Search for the cell housing the specified text and yield its (X, Y) center coordinate. 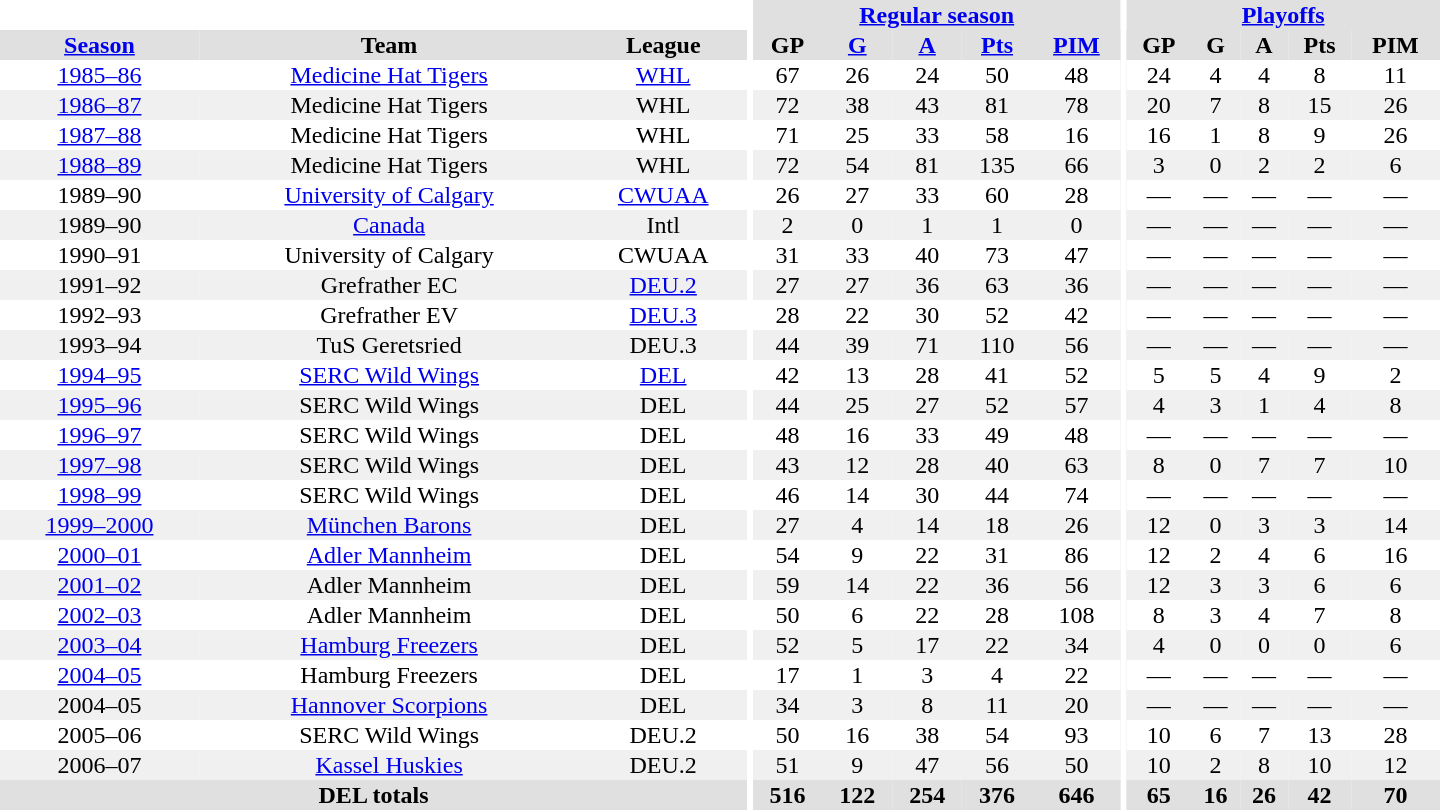
74 (1076, 495)
376 (997, 795)
1987–88 (100, 135)
DEL totals (374, 795)
München Barons (389, 525)
15 (1320, 105)
516 (787, 795)
46 (787, 495)
135 (997, 165)
Kassel Huskies (389, 765)
1994–95 (100, 375)
60 (997, 195)
Grefrather EV (389, 315)
70 (1396, 795)
58 (997, 135)
49 (997, 435)
2005–06 (100, 735)
93 (1076, 735)
1998–99 (100, 495)
18 (997, 525)
254 (927, 795)
1986–87 (100, 105)
TuS Geretsried (389, 345)
2002–03 (100, 615)
League (663, 45)
2003–04 (100, 645)
Playoffs (1283, 15)
Hannover Scorpions (389, 705)
1996–97 (100, 435)
108 (1076, 615)
59 (787, 585)
Intl (663, 225)
65 (1158, 795)
73 (997, 255)
122 (857, 795)
1999–2000 (100, 525)
Regular season (936, 15)
78 (1076, 105)
1993–94 (100, 345)
57 (1076, 405)
1988–89 (100, 165)
Canada (389, 225)
41 (997, 375)
2000–01 (100, 555)
646 (1076, 795)
86 (1076, 555)
1992–93 (100, 315)
2001–02 (100, 585)
67 (787, 75)
39 (857, 345)
Grefrather EC (389, 285)
1991–92 (100, 285)
1985–86 (100, 75)
1995–96 (100, 405)
1990–91 (100, 255)
2006–07 (100, 765)
66 (1076, 165)
Team (389, 45)
51 (787, 765)
1997–98 (100, 465)
110 (997, 345)
Season (100, 45)
